Pinpoint the cell where the given text exists, returning its [X, Y] midpoint coordinate. 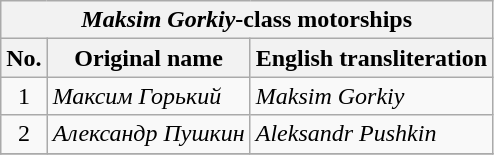
Maksim Gorkiy [371, 96]
Maksim Gorkiy-class motorships [247, 20]
No. [24, 58]
Максим Горький [148, 96]
Александр Пушкин [148, 134]
Original name [148, 58]
2 [24, 134]
English transliteration [371, 58]
1 [24, 96]
Aleksandr Pushkin [371, 134]
